Determine the [x, y] coordinate at the center of the cell enclosing the given text.  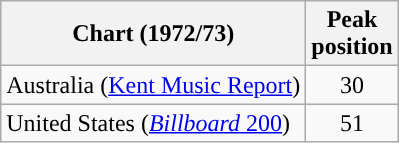
30 [352, 85]
United States (Billboard 200) [154, 123]
51 [352, 123]
Australia (Kent Music Report) [154, 85]
Peakposition [352, 34]
Chart (1972/73) [154, 34]
